Find where the given text appears and provide that cell's center as (x, y) coordinate. 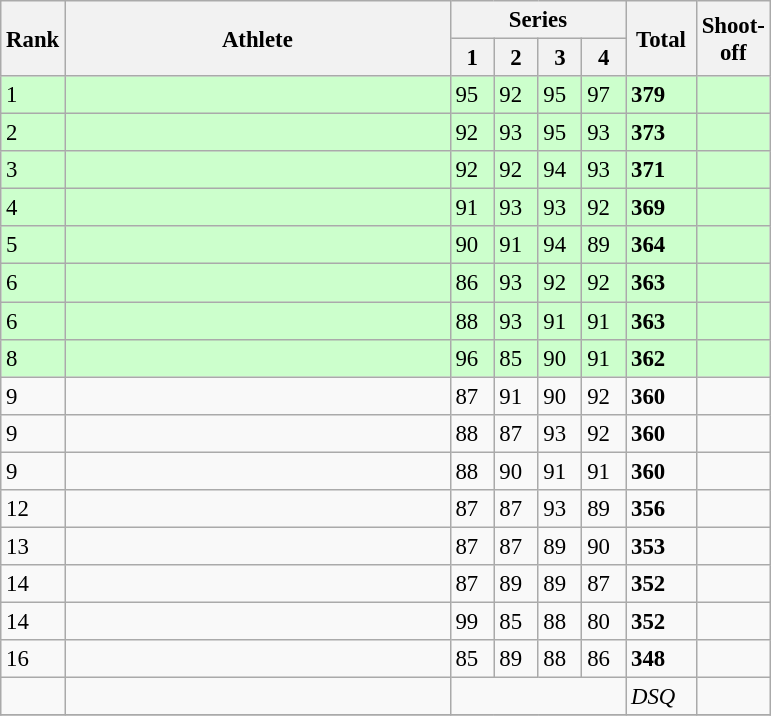
5 (33, 245)
97 (604, 95)
364 (662, 245)
16 (33, 659)
8 (33, 358)
13 (33, 546)
Shoot-off (733, 38)
362 (662, 358)
Rank (33, 38)
373 (662, 133)
80 (604, 621)
DSQ (662, 697)
369 (662, 208)
356 (662, 509)
12 (33, 509)
Series (538, 20)
348 (662, 659)
Athlete (258, 38)
379 (662, 95)
353 (662, 546)
371 (662, 170)
96 (472, 358)
Total (662, 38)
99 (472, 621)
